From the cell containing the given text, extract its center point as [x, y] coordinate. 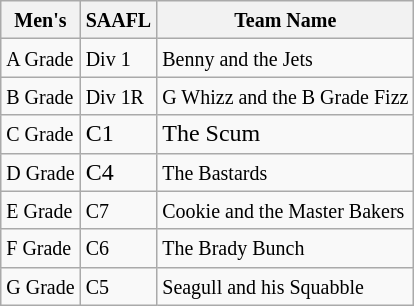
A Grade [40, 58]
C Grade [40, 134]
Cookie and the Master Bakers [286, 210]
The Brady Bunch [286, 248]
C4 [118, 172]
C6 [118, 248]
C1 [118, 134]
Div 1R [118, 96]
B Grade [40, 96]
Div 1 [118, 58]
C7 [118, 210]
The Scum [286, 134]
Seagull and his Squabble [286, 286]
Benny and the Jets [286, 58]
C5 [118, 286]
Team Name [286, 20]
Men's [40, 20]
The Bastards [286, 172]
G Whizz and the B Grade Fizz [286, 96]
F Grade [40, 248]
E Grade [40, 210]
G Grade [40, 286]
SAAFL [118, 20]
D Grade [40, 172]
